Return the (X, Y) coordinate for the center point of the cell that contains the specified text.  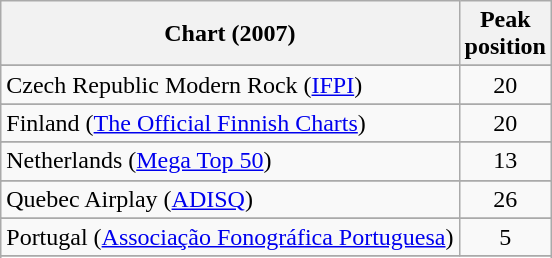
Peakposition (505, 34)
26 (505, 199)
13 (505, 161)
Portugal (Associação Fonográfica Portuguesa) (230, 237)
Finland (The Official Finnish Charts) (230, 123)
5 (505, 237)
Netherlands (Mega Top 50) (230, 161)
Quebec Airplay (ADISQ) (230, 199)
Chart (2007) (230, 34)
Czech Republic Modern Rock (IFPI) (230, 85)
